Identify which cell holds the provided text, then report its (X, Y) central coordinate. 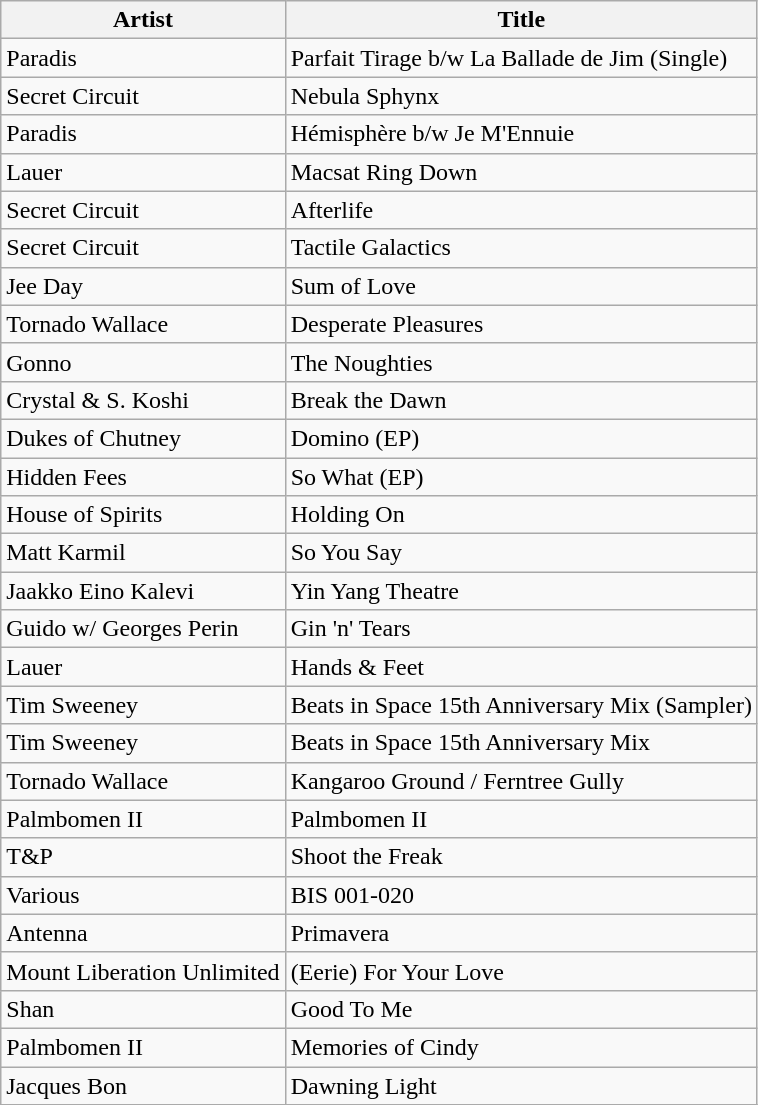
Mount Liberation Unlimited (143, 971)
Gin 'n' Tears (521, 629)
Hémisphère b/w Je M'Ennuie (521, 134)
Beats in Space 15th Anniversary Mix (521, 743)
Hands & Feet (521, 667)
Good To Me (521, 1009)
Domino (EP) (521, 438)
Break the Dawn (521, 400)
Nebula Sphynx (521, 96)
So What (EP) (521, 477)
T&P (143, 857)
(Eerie) For Your Love (521, 971)
Guido w/ Georges Perin (143, 629)
Beats in Space 15th Anniversary Mix (Sampler) (521, 705)
Matt Karmil (143, 553)
House of Spirits (143, 515)
Hidden Fees (143, 477)
Yin Yang Theatre (521, 591)
Dawning Light (521, 1085)
Afterlife (521, 210)
Gonno (143, 362)
Kangaroo Ground / Ferntree Gully (521, 781)
Memories of Cindy (521, 1047)
Sum of Love (521, 286)
Various (143, 895)
Parfait Tirage b/w La Ballade de Jim (Single) (521, 58)
BIS 001-020 (521, 895)
Holding On (521, 515)
Primavera (521, 933)
Dukes of Chutney (143, 438)
Desperate Pleasures (521, 324)
So You Say (521, 553)
Jacques Bon (143, 1085)
Jaakko Eino Kalevi (143, 591)
Jee Day (143, 286)
Crystal & S. Koshi (143, 400)
The Noughties (521, 362)
Title (521, 20)
Macsat Ring Down (521, 172)
Antenna (143, 933)
Artist (143, 20)
Tactile Galactics (521, 248)
Shoot the Freak (521, 857)
Shan (143, 1009)
